Output the [x, y] coordinate of the center of the cell containing the given text.  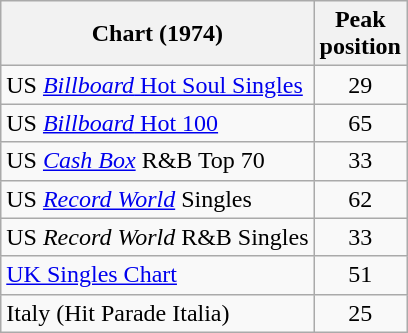
UK Singles Chart [158, 275]
51 [360, 275]
62 [360, 199]
Chart (1974) [158, 34]
US Billboard Hot Soul Singles [158, 85]
29 [360, 85]
Italy (Hit Parade Italia) [158, 313]
US Record World Singles [158, 199]
25 [360, 313]
US Cash Box R&B Top 70 [158, 161]
Peakposition [360, 34]
US Billboard Hot 100 [158, 123]
65 [360, 123]
US Record World R&B Singles [158, 237]
